Provide the [X, Y] coordinate of the cell's center where the given text is located.  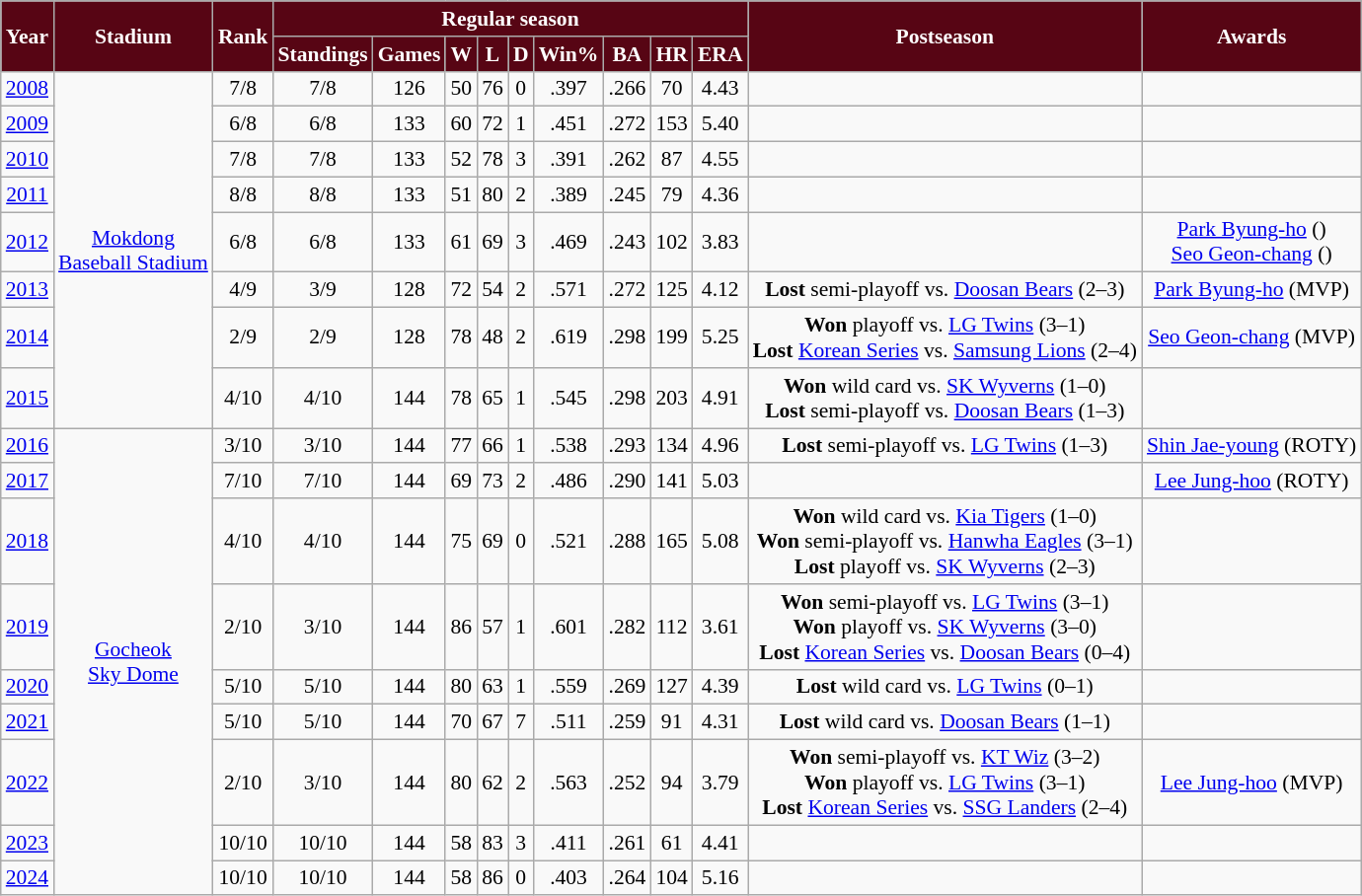
.269 [627, 687]
.571 [568, 290]
Win% [568, 54]
Lee Jung-hoo (ROTY) [1251, 482]
2008 [28, 89]
73 [492, 482]
4.39 [720, 687]
2019 [28, 628]
94 [671, 784]
Lee Jung-hoo (MVP) [1251, 784]
Awards [1251, 36]
2021 [28, 722]
4/9 [243, 290]
51 [461, 194]
66 [492, 446]
.563 [568, 784]
Stadium [133, 36]
HR [671, 54]
.469 [568, 243]
141 [671, 482]
Won semi-playoff vs. LG Twins (3–1) Won playoff vs. SK Wyverns (3–0) Lost Korean Series vs. Doosan Bears (0–4) [946, 628]
4.12 [720, 290]
ERA [720, 54]
.397 [568, 89]
57 [492, 628]
Won wild card vs. SK Wyverns (1–0) Lost semi-playoff vs. Doosan Bears (1–3) [946, 399]
102 [671, 243]
3.61 [720, 628]
4.31 [720, 722]
2016 [28, 446]
Year [28, 36]
W [461, 54]
.262 [627, 160]
.389 [568, 194]
Rank [243, 36]
83 [492, 843]
2023 [28, 843]
65 [492, 399]
.601 [568, 628]
MokdongBaseball Stadium [133, 250]
4.91 [720, 399]
.290 [627, 482]
127 [671, 687]
Lost semi-playoff vs. LG Twins (1–3) [946, 446]
5.25 [720, 337]
91 [671, 722]
Won semi-playoff vs. KT Wiz (3–2)Won playoff vs. LG Twins (3–1) Lost Korean Series vs. SSG Landers (2–4) [946, 784]
.451 [568, 124]
203 [671, 399]
Lost wild card vs. Doosan Bears (1–1) [946, 722]
2009 [28, 124]
5.16 [720, 878]
112 [671, 628]
48 [492, 337]
52 [461, 160]
2017 [28, 482]
3/9 [322, 290]
77 [461, 446]
.545 [568, 399]
67 [492, 722]
50 [461, 89]
.252 [627, 784]
.411 [568, 843]
.282 [627, 628]
199 [671, 337]
Standings [322, 54]
165 [671, 541]
87 [671, 160]
153 [671, 124]
.288 [627, 541]
Won playoff vs. LG Twins (3–1) Lost Korean Series vs. Samsung Lions (2–4) [946, 337]
60 [461, 124]
.266 [627, 89]
2024 [28, 878]
Seo Geon-chang (MVP) [1251, 337]
.391 [568, 160]
63 [492, 687]
D [521, 54]
.261 [627, 843]
.486 [568, 482]
2018 [28, 541]
Park Byung-ho (MVP) [1251, 290]
.259 [627, 722]
.264 [627, 878]
2020 [28, 687]
79 [671, 194]
.511 [568, 722]
5.03 [720, 482]
4.43 [720, 89]
62 [492, 784]
2012 [28, 243]
2011 [28, 194]
.245 [627, 194]
2022 [28, 784]
4.36 [720, 194]
.559 [568, 687]
.538 [568, 446]
Lost wild card vs. LG Twins (0–1) [946, 687]
Shin Jae-young (ROTY) [1251, 446]
Won wild card vs. Kia Tigers (1–0) Won semi-playoff vs. Hanwha Eagles (3–1) Lost playoff vs. SK Wyverns (2–3) [946, 541]
5.08 [720, 541]
4.55 [720, 160]
4.96 [720, 446]
.293 [627, 446]
Games [410, 54]
.403 [568, 878]
.619 [568, 337]
2015 [28, 399]
126 [410, 89]
125 [671, 290]
GocheokSky Dome [133, 662]
75 [461, 541]
2013 [28, 290]
3.79 [720, 784]
2014 [28, 337]
7 [521, 722]
4.41 [720, 843]
5.40 [720, 124]
Regular season [509, 19]
L [492, 54]
BA [627, 54]
134 [671, 446]
Lost semi-playoff vs. Doosan Bears (2–3) [946, 290]
Postseason [946, 36]
104 [671, 878]
Park Byung-ho () Seo Geon-chang () [1251, 243]
54 [492, 290]
2010 [28, 160]
76 [492, 89]
3.83 [720, 243]
.521 [568, 541]
.243 [627, 243]
